Pinpoint the cell where the given text exists, returning its (x, y) midpoint coordinate. 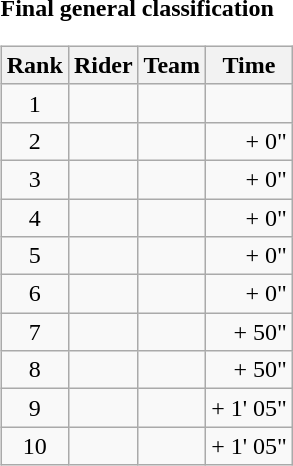
9 (34, 408)
Time (250, 65)
Rank (34, 65)
10 (34, 446)
Rider (103, 65)
5 (34, 256)
7 (34, 332)
8 (34, 370)
4 (34, 217)
6 (34, 294)
2 (34, 141)
3 (34, 179)
Team (172, 65)
1 (34, 103)
